Pinpoint the cell where the given text exists, returning its [x, y] midpoint coordinate. 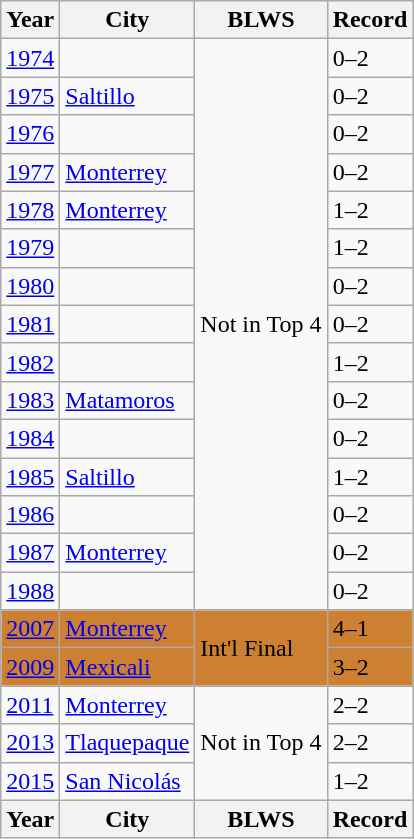
2007 [30, 629]
1974 [30, 58]
1979 [30, 248]
2013 [30, 743]
1976 [30, 134]
1978 [30, 210]
2015 [30, 781]
1975 [30, 96]
4–1 [370, 629]
1981 [30, 324]
Tlaquepaque [128, 743]
1980 [30, 286]
1985 [30, 477]
2011 [30, 705]
1988 [30, 591]
Int'l Final [261, 648]
Mexicali [128, 667]
1987 [30, 553]
1983 [30, 400]
1982 [30, 362]
1977 [30, 172]
Matamoros [128, 400]
3–2 [370, 667]
2009 [30, 667]
1984 [30, 438]
1986 [30, 515]
San Nicolás [128, 781]
